Find where the given text appears and provide that cell's center as (x, y) coordinate. 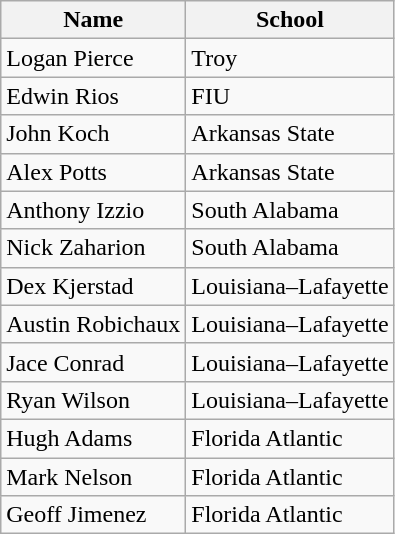
Jace Conrad (94, 362)
Hugh Adams (94, 438)
Ryan Wilson (94, 400)
FIU (290, 96)
Nick Zaharion (94, 248)
Troy (290, 58)
Geoff Jimenez (94, 515)
Logan Pierce (94, 58)
School (290, 20)
Dex Kjerstad (94, 286)
Name (94, 20)
Anthony Izzio (94, 210)
John Koch (94, 134)
Mark Nelson (94, 477)
Edwin Rios (94, 96)
Austin Robichaux (94, 324)
Alex Potts (94, 172)
